Find where the given text appears and provide that cell's center as (x, y) coordinate. 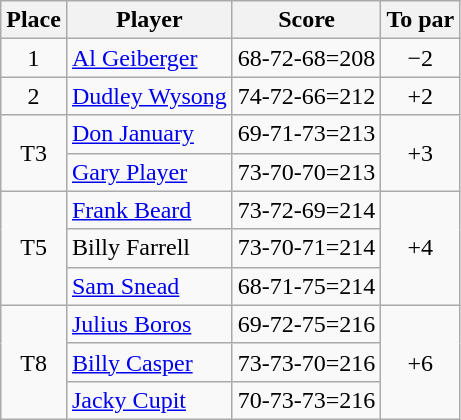
74-72-66=212 (306, 96)
Score (306, 20)
Gary Player (149, 172)
Frank Beard (149, 210)
T5 (34, 248)
2 (34, 96)
Billy Casper (149, 362)
Sam Snead (149, 286)
69-71-73=213 (306, 134)
Al Geiberger (149, 58)
68-72-68=208 (306, 58)
−2 (420, 58)
Don January (149, 134)
1 (34, 58)
+4 (420, 248)
69-72-75=216 (306, 324)
Player (149, 20)
Billy Farrell (149, 248)
73-70-70=213 (306, 172)
Julius Boros (149, 324)
73-73-70=216 (306, 362)
73-72-69=214 (306, 210)
To par (420, 20)
70-73-73=216 (306, 400)
+2 (420, 96)
+6 (420, 362)
Dudley Wysong (149, 96)
68-71-75=214 (306, 286)
Place (34, 20)
73-70-71=214 (306, 248)
Jacky Cupit (149, 400)
T3 (34, 153)
+3 (420, 153)
T8 (34, 362)
